Capture the cell that displays the provided text and extract its (X, Y) central coordinate. 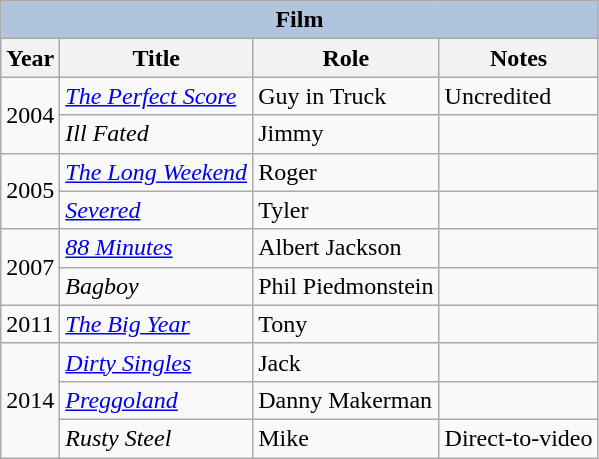
2007 (30, 267)
Ill Fated (156, 134)
Uncredited (518, 96)
2004 (30, 115)
Phil Piedmonstein (346, 286)
Guy in Truck (346, 96)
Year (30, 58)
Tyler (346, 210)
The Big Year (156, 324)
Danny Makerman (346, 400)
Jimmy (346, 134)
Title (156, 58)
2014 (30, 400)
Dirty Singles (156, 362)
2005 (30, 191)
Notes (518, 58)
Direct-to-video (518, 438)
Albert Jackson (346, 248)
Film (300, 20)
Preggoland (156, 400)
The Perfect Score (156, 96)
88 Minutes (156, 248)
Severed (156, 210)
Roger (346, 172)
The Long Weekend (156, 172)
Bagboy (156, 286)
Tony (346, 324)
Rusty Steel (156, 438)
2011 (30, 324)
Mike (346, 438)
Jack (346, 362)
Role (346, 58)
